Locate the cell with the specified text and output its [x, y] center coordinate. 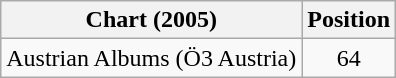
Austrian Albums (Ö3 Austria) [152, 58]
Chart (2005) [152, 20]
64 [349, 58]
Position [349, 20]
